Identify which cell holds the provided text, then report its [X, Y] central coordinate. 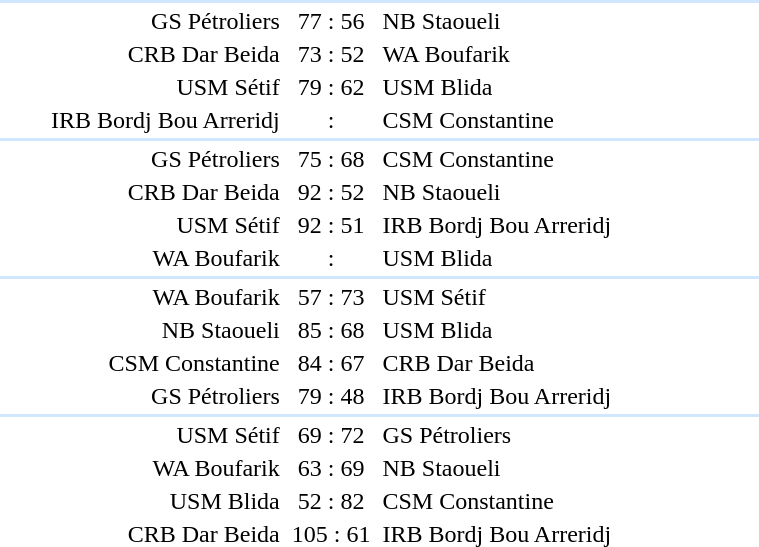
79 : 62 [331, 87]
63 : 69 [331, 468]
85 : 68 [331, 330]
75 : 68 [331, 159]
92 : 51 [331, 225]
73 : 52 [331, 54]
69 : 72 [331, 435]
57 : 73 [331, 297]
84 : 67 [331, 363]
77 : 56 [331, 21]
79 : 48 [331, 396]
52 : 82 [331, 501]
92 : 52 [331, 192]
